Detect which cell encompasses the target text, then output its [X, Y] center coordinate. 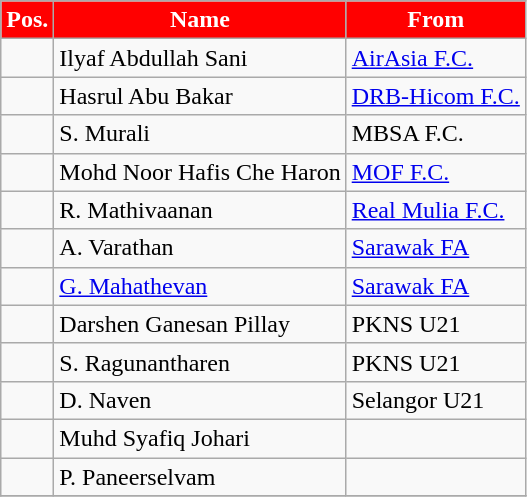
MBSA F.C. [436, 134]
Muhd Syafiq Johari [200, 438]
Ilyaf Abdullah Sani [200, 58]
Pos. [28, 20]
Mohd Noor Hafis Che Haron [200, 172]
Real Mulia F.C. [436, 210]
S. Ragunantharen [200, 362]
P. Paneerselvam [200, 477]
Hasrul Abu Bakar [200, 96]
D. Naven [200, 400]
S. Murali [200, 134]
AirAsia F.C. [436, 58]
G. Mahathevan [200, 286]
Selangor U21 [436, 400]
R. Mathivaanan [200, 210]
Darshen Ganesan Pillay [200, 324]
DRB-Hicom F.C. [436, 96]
From [436, 20]
A. Varathan [200, 248]
Name [200, 20]
MOF F.C. [436, 172]
